Return the [x, y] coordinate for the center point of the cell that contains the specified text.  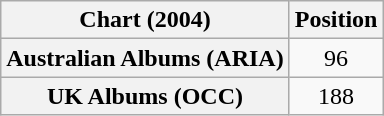
Position [336, 20]
188 [336, 96]
Australian Albums (ARIA) [145, 58]
Chart (2004) [145, 20]
96 [336, 58]
UK Albums (OCC) [145, 96]
